Determine the (X, Y) coordinate at the center of the cell enclosing the given text.  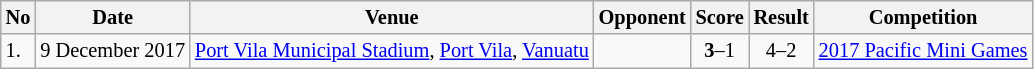
3–1 (720, 51)
Venue (392, 17)
Result (782, 17)
Score (720, 17)
Opponent (642, 17)
4–2 (782, 51)
2017 Pacific Mini Games (924, 51)
No (18, 17)
Competition (924, 17)
Port Vila Municipal Stadium, Port Vila, Vanuatu (392, 51)
1. (18, 51)
9 December 2017 (112, 51)
Date (112, 17)
